Identify which cell holds the provided text, then report its (x, y) central coordinate. 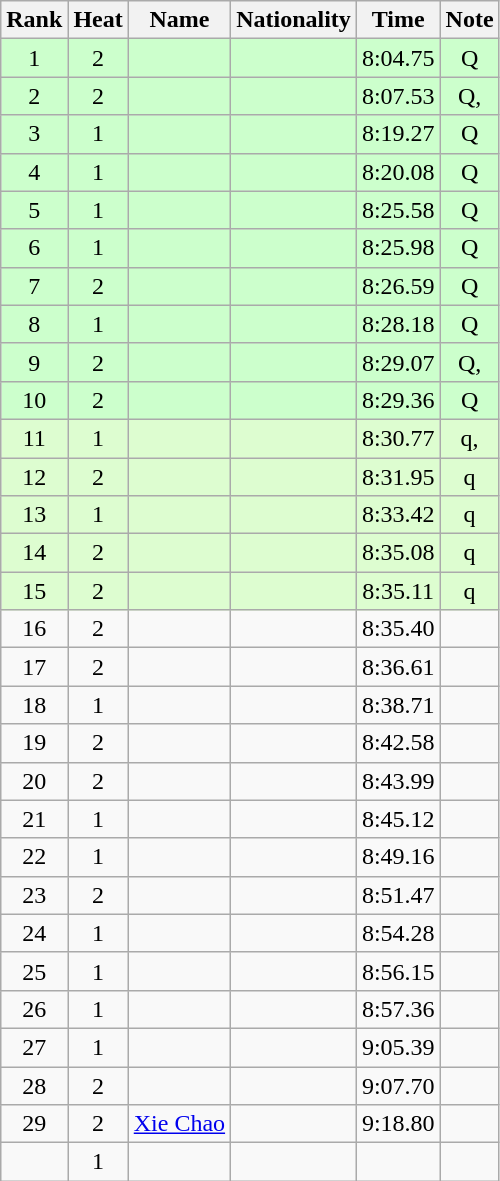
8:29.07 (398, 362)
24 (34, 933)
8:33.42 (398, 515)
11 (34, 438)
19 (34, 743)
8:38.71 (398, 705)
5 (34, 210)
8:35.08 (398, 553)
8:43.99 (398, 781)
8:35.40 (398, 629)
8:20.08 (398, 172)
Rank (34, 20)
18 (34, 705)
29 (34, 1124)
8 (34, 324)
4 (34, 172)
28 (34, 1085)
8:56.15 (398, 971)
10 (34, 400)
q, (470, 438)
7 (34, 286)
8:35.11 (398, 591)
9:07.70 (398, 1085)
8:51.47 (398, 895)
22 (34, 857)
8:25.58 (398, 210)
23 (34, 895)
8:42.58 (398, 743)
Nationality (294, 20)
8:25.98 (398, 248)
17 (34, 667)
8:28.18 (398, 324)
26 (34, 1009)
3 (34, 134)
6 (34, 248)
8:54.28 (398, 933)
13 (34, 515)
20 (34, 781)
8:49.16 (398, 857)
27 (34, 1047)
9 (34, 362)
9:05.39 (398, 1047)
8:04.75 (398, 58)
Xie Chao (179, 1124)
8:29.36 (398, 400)
8:26.59 (398, 286)
12 (34, 477)
21 (34, 819)
15 (34, 591)
8:31.95 (398, 477)
8:30.77 (398, 438)
Name (179, 20)
9:18.80 (398, 1124)
8:07.53 (398, 96)
8:36.61 (398, 667)
8:57.36 (398, 1009)
8:45.12 (398, 819)
25 (34, 971)
Time (398, 20)
Note (470, 20)
Heat (98, 20)
8:19.27 (398, 134)
16 (34, 629)
14 (34, 553)
